Locate the cell with the specified text and output its (x, y) center coordinate. 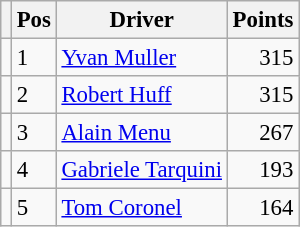
164 (262, 208)
267 (262, 133)
2 (34, 95)
Yvan Muller (142, 58)
Gabriele Tarquini (142, 170)
Robert Huff (142, 95)
1 (34, 58)
Alain Menu (142, 133)
Pos (34, 20)
4 (34, 170)
Points (262, 20)
Tom Coronel (142, 208)
193 (262, 170)
5 (34, 208)
3 (34, 133)
Driver (142, 20)
